Identify which cell holds the provided text, then report its [x, y] central coordinate. 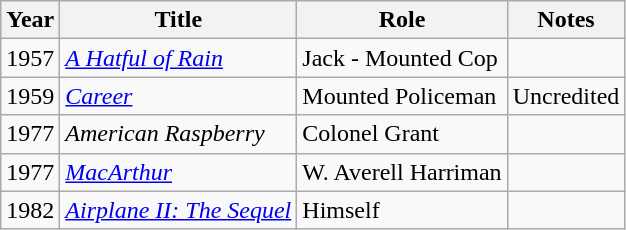
1959 [30, 96]
MacArthur [178, 172]
Year [30, 20]
Airplane II: The Sequel [178, 210]
Career [178, 96]
Role [402, 20]
Title [178, 20]
1957 [30, 58]
Mounted Policeman [402, 96]
Uncredited [566, 96]
W. Averell Harriman [402, 172]
Himself [402, 210]
American Raspberry [178, 134]
1982 [30, 210]
Notes [566, 20]
Jack - Mounted Cop [402, 58]
A Hatful of Rain [178, 58]
Colonel Grant [402, 134]
